Extract the (X, Y) coordinate from the center of the cell holding the provided text.  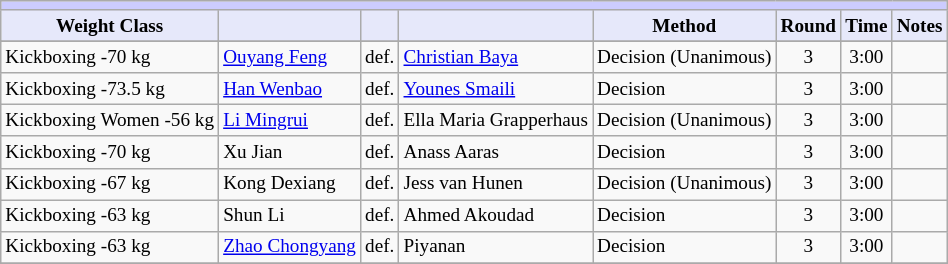
Ouyang Feng (290, 57)
Kickboxing -73.5 kg (110, 89)
Round (808, 26)
Notes (920, 26)
Younes Smaili (496, 89)
Han Wenbao (290, 89)
Piyanan (496, 247)
Christian Baya (496, 57)
Weight Class (110, 26)
Li Mingrui (290, 121)
Time (866, 26)
Kickboxing -67 kg (110, 184)
Ella Maria Grapperhaus (496, 121)
Jess van Hunen (496, 184)
Ahmed Akoudad (496, 216)
Anass Aaras (496, 152)
Xu Jian (290, 152)
Method (684, 26)
Zhao Chongyang (290, 247)
Kickboxing Women -56 kg (110, 121)
Kong Dexiang (290, 184)
Shun Li (290, 216)
